Pinpoint the cell where the given text exists, returning its (x, y) midpoint coordinate. 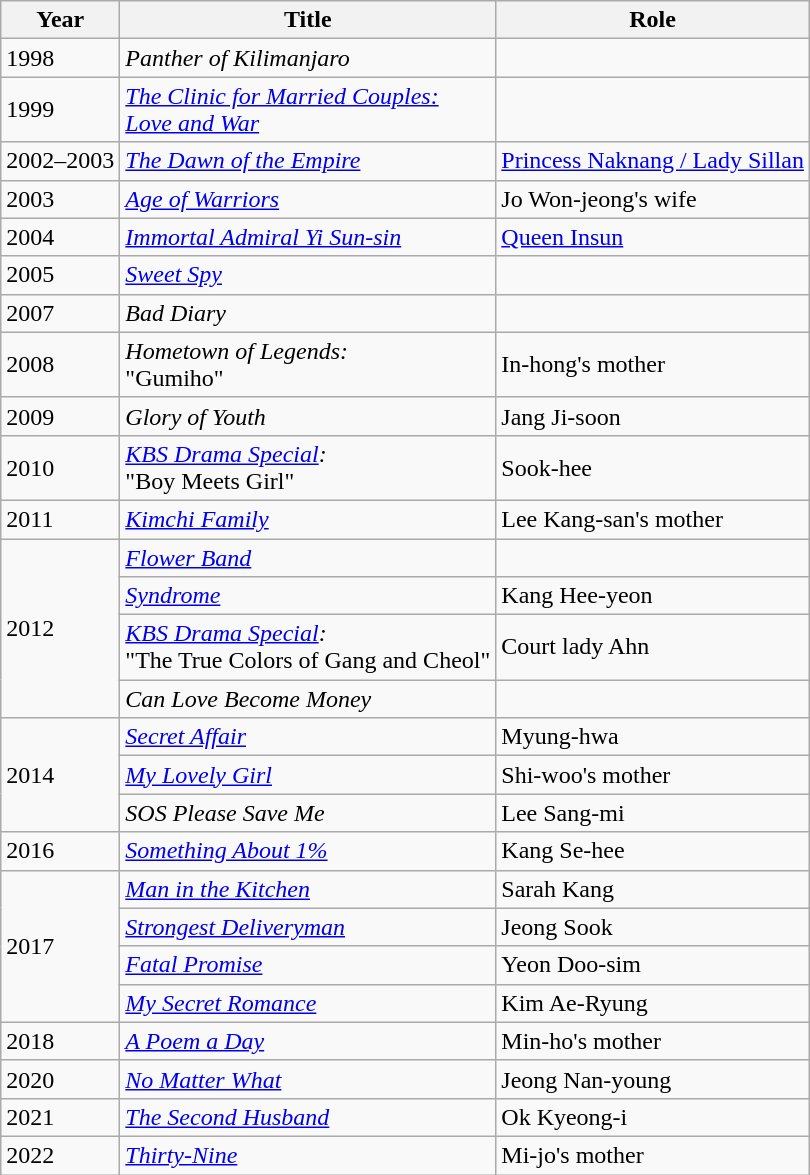
2021 (60, 1117)
Role (653, 20)
My Lovely Girl (308, 775)
A Poem a Day (308, 1041)
Lee Kang-san's mother (653, 519)
Man in the Kitchen (308, 889)
Jeong Nan-young (653, 1079)
Secret Affair (308, 737)
Jeong Sook (653, 927)
Mi-jo's mother (653, 1155)
Can Love Become Money (308, 699)
Kang Hee-yeon (653, 596)
2014 (60, 775)
Bad Diary (308, 313)
1998 (60, 58)
Kimchi Family (308, 519)
Princess Naknang / Lady Sillan (653, 161)
Sarah Kang (653, 889)
2017 (60, 946)
Sweet Spy (308, 275)
2016 (60, 851)
Year (60, 20)
Syndrome (308, 596)
Kang Se-hee (653, 851)
Flower Band (308, 557)
Glory of Youth (308, 416)
Title (308, 20)
Min-ho's mother (653, 1041)
2005 (60, 275)
Ok Kyeong-i (653, 1117)
2002–2003 (60, 161)
2004 (60, 237)
Jang Ji-soon (653, 416)
2011 (60, 519)
Strongest Deliveryman (308, 927)
The Second Husband (308, 1117)
Something About 1% (308, 851)
Sook-hee (653, 468)
Court lady Ahn (653, 648)
My Secret Romance (308, 1003)
SOS Please Save Me (308, 813)
The Clinic for Married Couples:Love and War (308, 110)
No Matter What (308, 1079)
The Dawn of the Empire (308, 161)
Immortal Admiral Yi Sun-sin (308, 237)
In-hong's mother (653, 364)
Thirty-Nine (308, 1155)
Queen Insun (653, 237)
2012 (60, 628)
Shi-woo's mother (653, 775)
Age of Warriors (308, 199)
Lee Sang-mi (653, 813)
2007 (60, 313)
Fatal Promise (308, 965)
Hometown of Legends:"Gumiho" (308, 364)
2010 (60, 468)
Jo Won-jeong's wife (653, 199)
2020 (60, 1079)
2018 (60, 1041)
Kim Ae-Ryung (653, 1003)
Panther of Kilimanjaro (308, 58)
1999 (60, 110)
2003 (60, 199)
Yeon Doo-sim (653, 965)
2022 (60, 1155)
KBS Drama Special:"The True Colors of Gang and Cheol" (308, 648)
Myung-hwa (653, 737)
2008 (60, 364)
KBS Drama Special:"Boy Meets Girl" (308, 468)
2009 (60, 416)
